Output the [X, Y] coordinate of the center of the cell containing the given text.  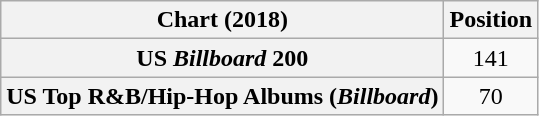
Chart (2018) [222, 20]
70 [491, 96]
US Top R&B/Hip-Hop Albums (Billboard) [222, 96]
US Billboard 200 [222, 58]
141 [491, 58]
Position [491, 20]
